Extract the (x, y) coordinate from the center of the cell holding the provided text.  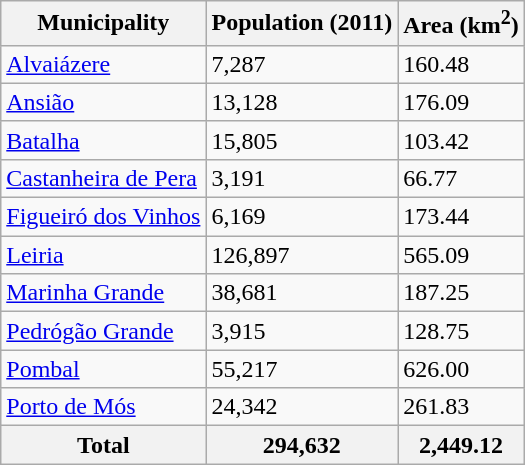
7,287 (302, 64)
13,128 (302, 102)
Pombal (104, 369)
565.09 (462, 255)
Batalha (104, 140)
Leiria (104, 255)
626.00 (462, 369)
103.42 (462, 140)
173.44 (462, 217)
261.83 (462, 407)
Castanheira de Pera (104, 178)
126,897 (302, 255)
24,342 (302, 407)
Marinha Grande (104, 293)
2,449.12 (462, 445)
187.25 (462, 293)
38,681 (302, 293)
Pedrógão Grande (104, 331)
Alvaiázere (104, 64)
Area (km2) (462, 24)
Porto de Mós (104, 407)
Figueiró dos Vinhos (104, 217)
Municipality (104, 24)
Ansião (104, 102)
128.75 (462, 331)
176.09 (462, 102)
15,805 (302, 140)
3,915 (302, 331)
160.48 (462, 64)
66.77 (462, 178)
Population (2011) (302, 24)
55,217 (302, 369)
294,632 (302, 445)
3,191 (302, 178)
Total (104, 445)
6,169 (302, 217)
